From the cell containing the given text, extract its center point as [x, y] coordinate. 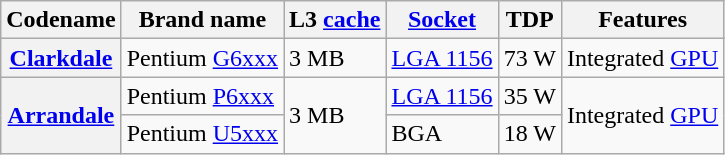
L3 cache [335, 20]
TDP [530, 20]
Arrandale [61, 115]
Pentium P6xxx [202, 96]
18 W [530, 134]
Clarkdale [61, 58]
Pentium U5xxx [202, 134]
Socket [442, 20]
Brand name [202, 20]
73 W [530, 58]
Features [642, 20]
35 W [530, 96]
Pentium G6xxx [202, 58]
Codename [61, 20]
BGA [442, 134]
